Determine the [X, Y] coordinate at the center of the cell enclosing the given text.  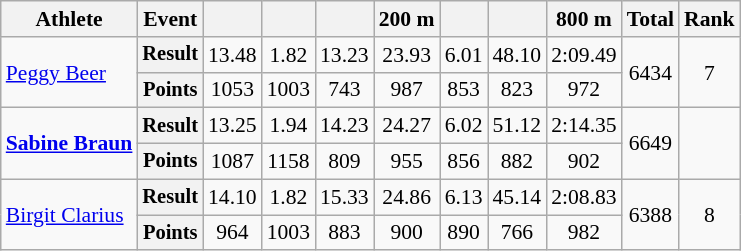
2:14.35 [584, 126]
1158 [288, 162]
51.12 [518, 126]
Birgit Clarius [70, 214]
1053 [232, 90]
982 [584, 233]
882 [518, 162]
14.23 [344, 126]
743 [344, 90]
6434 [650, 72]
Event [170, 19]
23.93 [407, 55]
972 [584, 90]
2:09.49 [584, 55]
7 [710, 72]
24.27 [407, 126]
45.14 [518, 197]
6.01 [464, 55]
Total [650, 19]
883 [344, 233]
987 [407, 90]
902 [584, 162]
823 [518, 90]
Athlete [70, 19]
Rank [710, 19]
8 [710, 214]
964 [232, 233]
766 [518, 233]
48.10 [518, 55]
853 [464, 90]
1087 [232, 162]
14.10 [232, 197]
2:08.83 [584, 197]
809 [344, 162]
800 m [584, 19]
6649 [650, 144]
13.23 [344, 55]
955 [407, 162]
856 [464, 162]
13.48 [232, 55]
15.33 [344, 197]
900 [407, 233]
Sabine Braun [70, 144]
1.94 [288, 126]
24.86 [407, 197]
13.25 [232, 126]
6.02 [464, 126]
6388 [650, 214]
6.13 [464, 197]
Peggy Beer [70, 72]
890 [464, 233]
200 m [407, 19]
